Determine the (x, y) coordinate at the center of the cell enclosing the given text.  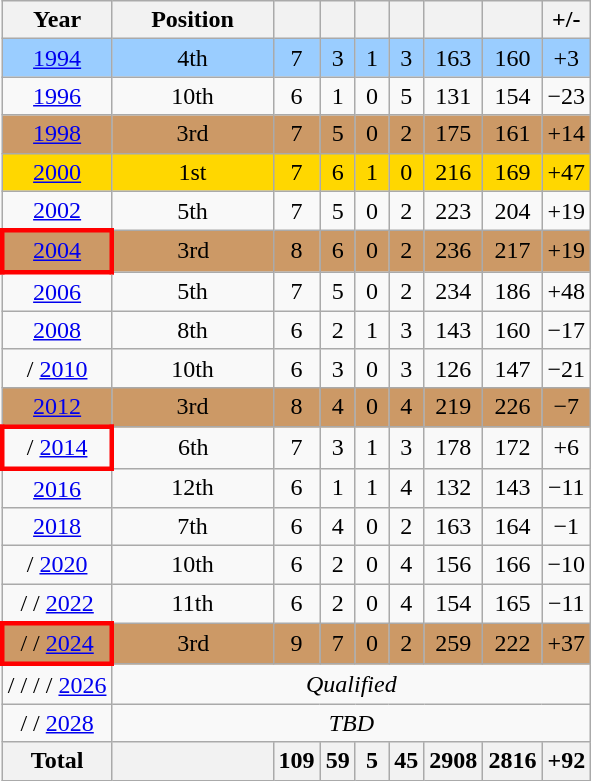
259 (454, 644)
+92 (566, 761)
Position (192, 20)
2002 (57, 211)
−23 (566, 96)
216 (454, 172)
11th (192, 604)
/ 2014 (57, 448)
204 (512, 211)
161 (512, 134)
9 (296, 644)
+14 (566, 134)
156 (454, 565)
169 (512, 172)
+48 (566, 292)
+3 (566, 58)
131 (454, 96)
4th (192, 58)
/ / 2024 (57, 644)
−7 (566, 407)
2016 (57, 488)
+/- (566, 20)
7th (192, 527)
219 (454, 407)
59 (338, 761)
172 (512, 448)
6th (192, 448)
Year (57, 20)
164 (512, 527)
2000 (57, 172)
178 (454, 448)
Total (57, 761)
TBD (352, 723)
2008 (57, 330)
175 (454, 134)
222 (512, 644)
−10 (566, 565)
/ 2010 (57, 368)
109 (296, 761)
165 (512, 604)
−1 (566, 527)
Qualified (352, 684)
+6 (566, 448)
1994 (57, 58)
217 (512, 252)
−21 (566, 368)
+47 (566, 172)
2012 (57, 407)
1996 (57, 96)
223 (454, 211)
132 (454, 488)
12th (192, 488)
147 (512, 368)
234 (454, 292)
+37 (566, 644)
/ 2020 (57, 565)
186 (512, 292)
2816 (512, 761)
2018 (57, 527)
2908 (454, 761)
166 (512, 565)
226 (512, 407)
236 (454, 252)
2006 (57, 292)
−17 (566, 330)
1998 (57, 134)
/ / 2028 (57, 723)
1st (192, 172)
2004 (57, 252)
/ / / / 2026 (57, 684)
126 (454, 368)
/ / 2022 (57, 604)
8th (192, 330)
45 (406, 761)
